Extract the [X, Y] coordinate from the center of the cell holding the provided text.  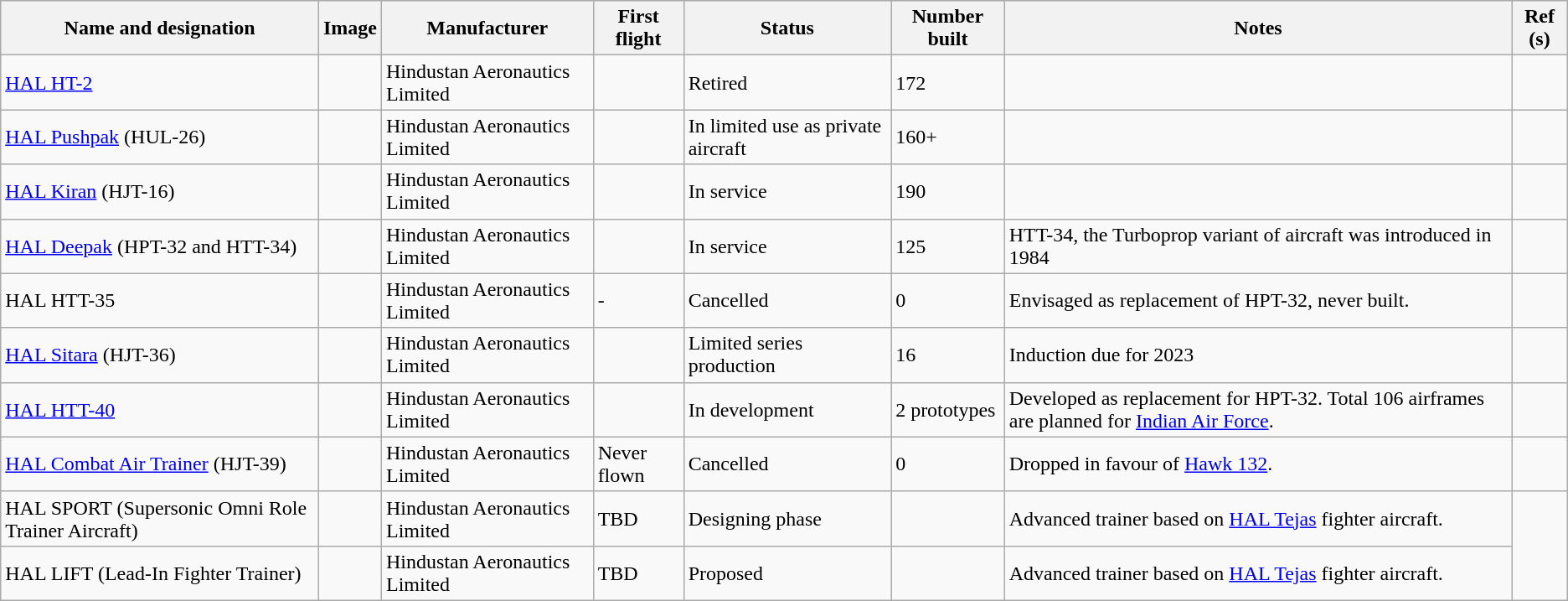
Induction due for 2023 [1258, 355]
Limited series production [787, 355]
HAL HTT-40 [160, 409]
HAL Combat Air Trainer (HJT-39) [160, 464]
- [638, 300]
Number built [948, 28]
Dropped in favour of Hawk 132. [1258, 464]
HAL LIFT (Lead-In Fighter Trainer) [160, 573]
160+ [948, 137]
HAL Deepak (HPT-32 and HTT-34) [160, 246]
First flight [638, 28]
125 [948, 246]
Developed as replacement for HPT-32. Total 106 airframes are planned for Indian Air Force. [1258, 409]
Retired [787, 82]
Proposed [787, 573]
Envisaged as replacement of HPT-32, never built. [1258, 300]
HTT-34, the Turboprop variant of aircraft was introduced in 1984 [1258, 246]
HAL Kiran (HJT-16) [160, 191]
Notes [1258, 28]
HAL HTT-35 [160, 300]
Designing phase [787, 518]
HAL Pushpak (HUL-26) [160, 137]
172 [948, 82]
HAL HT-2 [160, 82]
HAL Sitara (HJT-36) [160, 355]
190 [948, 191]
16 [948, 355]
HAL SPORT (Supersonic Omni Role Trainer Aircraft) [160, 518]
Manufacturer [487, 28]
2 prototypes [948, 409]
Status [787, 28]
Image [350, 28]
Never flown [638, 464]
In development [787, 409]
Name and designation [160, 28]
Ref (s) [1540, 28]
In limited use as private aircraft [787, 137]
